Provide the [x, y] coordinate of the cell's center where the given text is located.  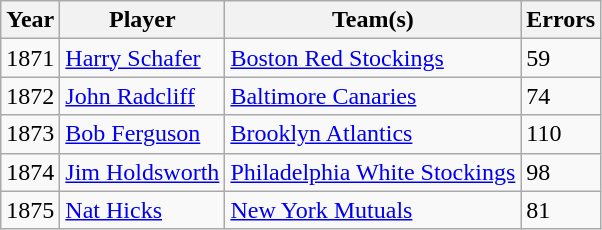
59 [561, 58]
74 [561, 96]
Boston Red Stockings [373, 58]
1875 [30, 210]
1873 [30, 134]
Harry Schafer [142, 58]
81 [561, 210]
Nat Hicks [142, 210]
98 [561, 172]
110 [561, 134]
John Radcliff [142, 96]
Brooklyn Atlantics [373, 134]
Jim Holdsworth [142, 172]
Baltimore Canaries [373, 96]
Errors [561, 20]
Player [142, 20]
Bob Ferguson [142, 134]
Year [30, 20]
1871 [30, 58]
1872 [30, 96]
New York Mutuals [373, 210]
1874 [30, 172]
Team(s) [373, 20]
Philadelphia White Stockings [373, 172]
